Pinpoint the cell where the given text exists, returning its [x, y] midpoint coordinate. 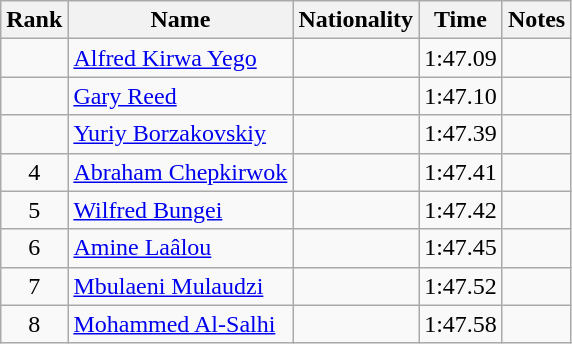
Rank [34, 20]
Gary Reed [180, 96]
Alfred Kirwa Yego [180, 58]
Wilfred Bungei [180, 210]
1:47.10 [461, 96]
Notes [536, 20]
1:47.39 [461, 134]
1:47.42 [461, 210]
1:47.58 [461, 324]
6 [34, 248]
Time [461, 20]
4 [34, 172]
8 [34, 324]
1:47.41 [461, 172]
1:47.52 [461, 286]
Amine Laâlou [180, 248]
Mbulaeni Mulaudzi [180, 286]
Name [180, 20]
Yuriy Borzakovskiy [180, 134]
Mohammed Al-Salhi [180, 324]
1:47.45 [461, 248]
5 [34, 210]
7 [34, 286]
Abraham Chepkirwok [180, 172]
Nationality [356, 20]
1:47.09 [461, 58]
